Detect which cell encompasses the target text, then output its (x, y) center coordinate. 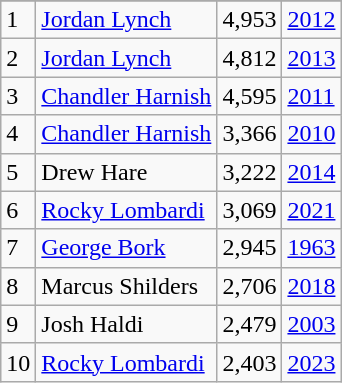
2 (18, 58)
3 (18, 96)
2,403 (250, 362)
2,479 (250, 324)
2010 (312, 134)
4,595 (250, 96)
10 (18, 362)
2014 (312, 172)
Marcus Shilders (126, 286)
2013 (312, 58)
4,812 (250, 58)
3,069 (250, 210)
8 (18, 286)
3,366 (250, 134)
2,706 (250, 286)
4 (18, 134)
George Bork (126, 248)
Drew Hare (126, 172)
Josh Haldi (126, 324)
5 (18, 172)
6 (18, 210)
4,953 (250, 20)
1963 (312, 248)
2021 (312, 210)
2011 (312, 96)
2023 (312, 362)
2003 (312, 324)
7 (18, 248)
2,945 (250, 248)
9 (18, 324)
1 (18, 20)
2018 (312, 286)
3,222 (250, 172)
2012 (312, 20)
